Scan for the cell matching the given text and deliver its (x, y) coordinate at center. 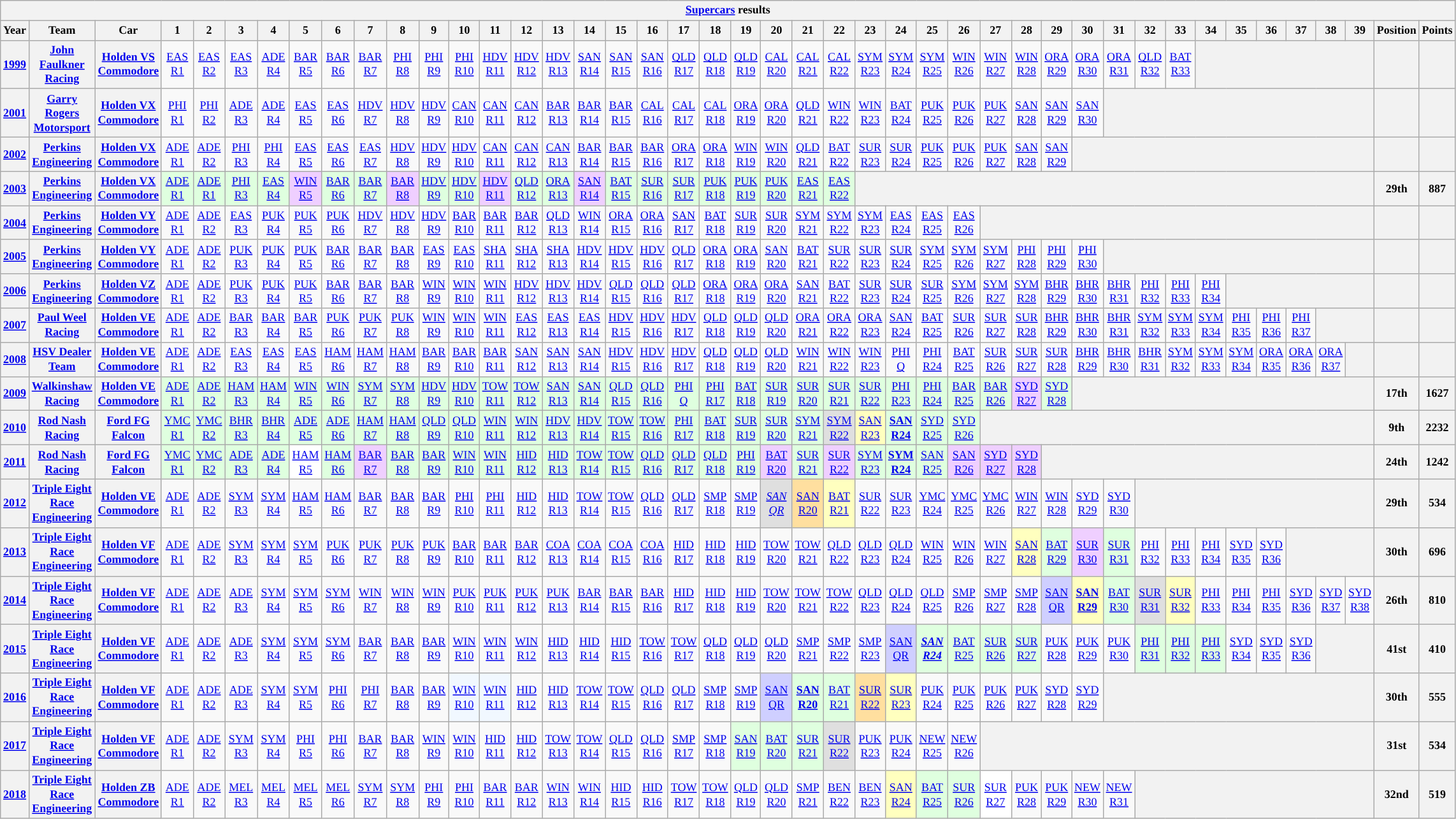
35 (1241, 31)
SYDR37 (1330, 600)
PHIR1 (177, 113)
555 (1438, 697)
SURR30 (1088, 552)
BATR33 (1181, 64)
ORAR22 (839, 325)
QLDR9 (434, 428)
22 (839, 31)
2017 (15, 746)
23 (870, 31)
31 (1119, 31)
SANR19 (746, 746)
2015 (15, 649)
SMPR17 (683, 746)
EASR24 (901, 223)
BARR25 (964, 394)
TOWR18 (715, 794)
EASR2 (209, 64)
BATR24 (901, 113)
EASR7 (371, 154)
32 (1150, 31)
2001 (15, 113)
410 (1438, 649)
PHIR8 (403, 64)
ADER6 (338, 428)
WINR6 (338, 394)
10 (465, 31)
WINR20 (776, 154)
WINR19 (746, 154)
BARR26 (996, 394)
PHIR5 (306, 746)
EASR1 (177, 64)
SURR25 (932, 291)
EASR13 (558, 325)
7 (371, 31)
CANR10 (465, 113)
NEWR25 (932, 746)
21 (808, 31)
NEWR30 (1088, 794)
PUKR12 (526, 600)
PUKR20 (776, 189)
9th (1397, 428)
36 (1272, 31)
NEWR31 (1119, 794)
2012 (15, 503)
TOWR13 (558, 746)
NEWR26 (964, 746)
1999 (15, 64)
ORAR17 (683, 154)
696 (1438, 552)
38 (1330, 31)
PUKR11 (494, 600)
33 (1181, 31)
ORAR29 (1056, 64)
ORAR37 (1330, 359)
PHIR37 (1301, 325)
14 (589, 31)
QLDR25 (932, 600)
TOWR12 (526, 394)
BATR15 (621, 189)
SHAR11 (494, 257)
2009 (15, 394)
PUKR9 (434, 552)
ORAR36 (1301, 359)
YMCR26 (996, 503)
SANR17 (683, 223)
PUKR30 (1119, 649)
SURR16 (652, 189)
SANR16 (652, 64)
ORAR31 (1119, 64)
SYMR28 (1027, 291)
SYDR25 (932, 428)
2018 (15, 794)
ORAR16 (652, 223)
QLDR12 (526, 189)
34 (1211, 31)
COAR13 (558, 552)
2013 (15, 552)
26 (964, 31)
3 (241, 31)
BARR13 (558, 113)
EASR9 (434, 257)
17 (683, 31)
SANR12 (526, 359)
CALR22 (839, 64)
SURR32 (1181, 600)
PHIR7 (371, 697)
41st (1397, 649)
20 (776, 31)
ORAR23 (870, 325)
MELR6 (338, 794)
BHRR3 (241, 428)
CALR21 (808, 64)
BATR29 (1056, 552)
Car (128, 31)
QLDR32 (1150, 64)
2006 (15, 291)
EASR10 (465, 257)
18 (715, 31)
1242 (1438, 462)
PUKR13 (558, 600)
PHIR4 (274, 154)
16 (652, 31)
PUKR23 (870, 746)
PHIR23 (901, 394)
PHIR36 (1272, 325)
EASR26 (964, 223)
ORAR21 (808, 325)
SANR25 (932, 462)
30 (1088, 31)
MELR3 (241, 794)
HIDR11 (494, 746)
WINR7 (371, 600)
Position (1397, 31)
Team (62, 31)
SHAR13 (558, 257)
39 (1360, 31)
EASR12 (526, 325)
MELR5 (306, 794)
BHRR4 (274, 428)
810 (1438, 600)
Holden ZB Commodore (128, 794)
CANR13 (558, 154)
Year (15, 31)
EASR22 (839, 189)
SYDR30 (1119, 503)
13 (558, 31)
24 (901, 31)
COAR15 (621, 552)
8 (403, 31)
SMPR28 (1027, 600)
Points (1438, 31)
2232 (1438, 428)
SANR15 (621, 64)
MELR4 (274, 794)
QLDR10 (465, 428)
HIDR16 (652, 794)
SYDR34 (1241, 649)
29 (1056, 31)
QLDR13 (558, 223)
26th (1397, 600)
PUKR10 (465, 600)
2002 (15, 154)
PHIR19 (746, 462)
SMPR23 (870, 649)
5 (306, 31)
YMCR25 (964, 503)
TOWR11 (494, 394)
EASR21 (808, 189)
CALR16 (652, 113)
2014 (15, 600)
ORAR15 (621, 223)
27 (996, 31)
25 (932, 31)
HSV Dealer Team (62, 359)
WINR8 (403, 600)
SANR30 (1088, 113)
BARR3 (241, 325)
1 (177, 31)
37 (1301, 31)
COAR16 (652, 552)
32nd (1397, 794)
2010 (15, 428)
ADER5 (306, 428)
SMPR26 (964, 600)
2016 (15, 697)
28 (1027, 31)
SMPR22 (839, 649)
15 (621, 31)
John Faulkner Racing (62, 64)
SYDR38 (1360, 600)
COAR14 (589, 552)
PHIR28 (1027, 257)
2004 (15, 223)
519 (1438, 794)
6 (338, 31)
CALR17 (683, 113)
PHIR30 (1088, 257)
9 (434, 31)
PHIR11 (494, 503)
SANR26 (964, 462)
Paul Weel Racing (62, 325)
TOWR22 (839, 600)
887 (1438, 189)
2007 (15, 325)
WINR13 (558, 794)
SYDR26 (964, 428)
YMCR24 (932, 503)
QLDR22 (839, 552)
EASR14 (589, 325)
WINR21 (808, 359)
2011 (15, 462)
BENR22 (839, 794)
PHIR2 (209, 113)
SANR23 (870, 428)
Holden VS Commodore (128, 64)
2008 (15, 359)
SHAR12 (526, 257)
Walkinshaw Racing (62, 394)
SMPR27 (996, 600)
Supercars results (728, 10)
Garry Rogers Motorsport (62, 113)
ORAR13 (558, 189)
HAMR4 (274, 394)
12 (526, 31)
PHIR31 (1150, 649)
HIDR14 (589, 649)
Holden VZ Commodore (128, 291)
CALR18 (715, 113)
PUKR18 (715, 189)
ORAR30 (1088, 64)
CALR20 (776, 64)
17th (1397, 394)
WINR25 (932, 552)
2003 (15, 189)
31st (1397, 746)
BARR4 (274, 325)
PUKR19 (746, 189)
24th (1397, 462)
SURR17 (683, 189)
BENR23 (870, 794)
11 (494, 31)
PHIR29 (1056, 257)
HAMR3 (241, 394)
1627 (1438, 394)
2 (209, 31)
19 (746, 31)
2005 (15, 257)
EASR25 (932, 223)
SANR21 (808, 291)
BATR30 (1119, 600)
4 (274, 31)
ORAR35 (1272, 359)
